Pinpoint the cell where the given text exists, returning its [x, y] midpoint coordinate. 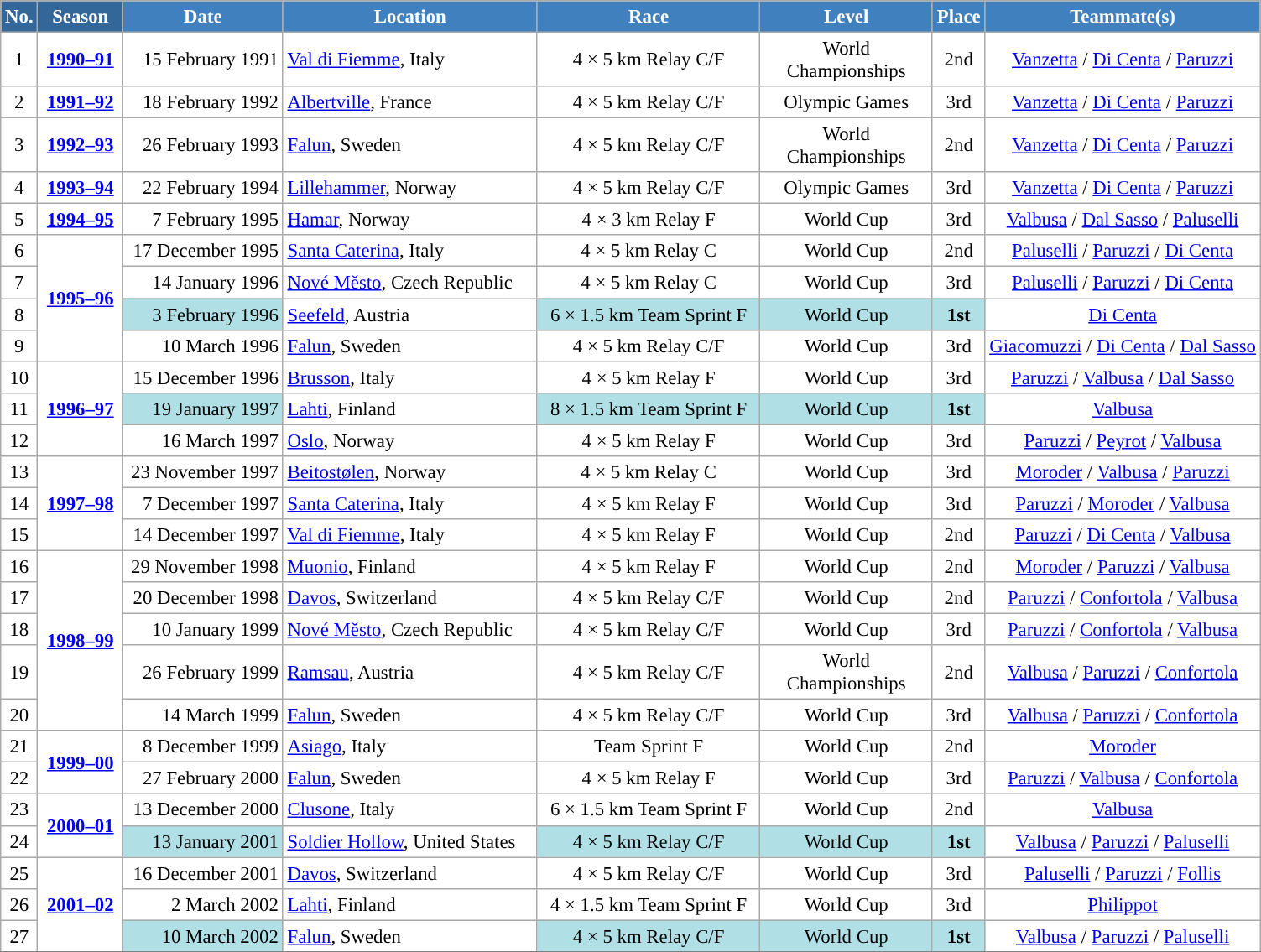
9 [19, 346]
Season [81, 17]
1992–93 [81, 146]
12 [19, 440]
Paluselli / Paruzzi / Follis [1123, 873]
16 March 1997 [203, 440]
13 December 2000 [203, 810]
3 February 1996 [203, 315]
2000–01 [81, 825]
1998–99 [81, 641]
Beitostølen, Norway [409, 472]
Paruzzi / Moroder / Valbusa [1123, 503]
26 [19, 904]
4 × 1.5 km Team Sprint F [649, 904]
1997–98 [81, 503]
Giacomuzzi / Di Centa / Dal Sasso [1123, 346]
2001–02 [81, 904]
Paruzzi / Valbusa / Confortola [1123, 778]
25 [19, 873]
10 March 2002 [203, 936]
23 [19, 810]
Team Sprint F [649, 747]
4 [19, 188]
14 March 1999 [203, 715]
Paruzzi / Valbusa / Dal Sasso [1123, 377]
Hamar, Norway [409, 220]
5 [19, 220]
Race [649, 17]
22 February 1994 [203, 188]
Location [409, 17]
13 [19, 472]
Albertville, France [409, 102]
27 [19, 936]
16 December 2001 [203, 873]
Lillehammer, Norway [409, 188]
Teammate(s) [1123, 17]
1999–00 [81, 762]
1 [19, 60]
Date [203, 17]
1995–96 [81, 298]
22 [19, 778]
10 March 1996 [203, 346]
15 [19, 535]
19 [19, 673]
24 [19, 841]
14 December 1997 [203, 535]
13 January 2001 [203, 841]
Paruzzi / Peyrot / Valbusa [1123, 440]
1994–95 [81, 220]
1996–97 [81, 409]
Oslo, Norway [409, 440]
3 [19, 146]
10 January 1999 [203, 630]
Philippot [1123, 904]
7 [19, 283]
Level [847, 17]
Moroder / Valbusa / Paruzzi [1123, 472]
20 [19, 715]
Seefeld, Austria [409, 315]
19 January 1997 [203, 408]
Paruzzi / Di Centa / Valbusa [1123, 535]
8 December 1999 [203, 747]
16 [19, 566]
7 February 1995 [203, 220]
Asiago, Italy [409, 747]
23 November 1997 [203, 472]
8 [19, 315]
2 March 2002 [203, 904]
Di Centa [1123, 315]
15 December 1996 [203, 377]
17 December 1995 [203, 251]
29 November 1998 [203, 566]
No. [19, 17]
18 [19, 630]
18 February 1992 [203, 102]
Clusone, Italy [409, 810]
4 × 3 km Relay F [649, 220]
14 January 1996 [203, 283]
1991–92 [81, 102]
26 February 1993 [203, 146]
8 × 1.5 km Team Sprint F [649, 408]
21 [19, 747]
Brusson, Italy [409, 377]
27 February 2000 [203, 778]
Place [958, 17]
Soldier Hollow, United States [409, 841]
Valbusa / Dal Sasso / Paluselli [1123, 220]
7 December 1997 [203, 503]
26 February 1999 [203, 673]
Muonio, Finland [409, 566]
20 December 1998 [203, 598]
10 [19, 377]
15 February 1991 [203, 60]
2 [19, 102]
17 [19, 598]
Moroder [1123, 747]
Moroder / Paruzzi / Valbusa [1123, 566]
11 [19, 408]
1993–94 [81, 188]
1990–91 [81, 60]
Ramsau, Austria [409, 673]
6 [19, 251]
14 [19, 503]
